Find where the given text appears and provide that cell's center as [x, y] coordinate. 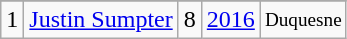
2016 [230, 20]
Justin Sumpter [101, 20]
1 [12, 20]
Duquesne [303, 20]
8 [190, 20]
